Extract the (X, Y) coordinate from the center of the cell holding the provided text.  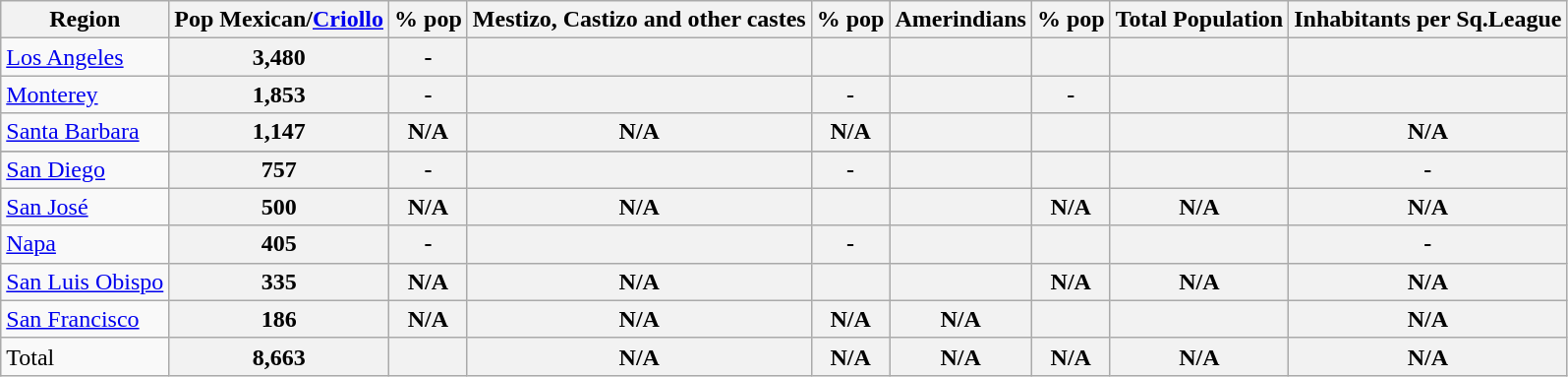
San Francisco (85, 319)
1,147 (279, 132)
8,663 (279, 356)
757 (279, 169)
Monterey (85, 94)
335 (279, 282)
Los Angeles (85, 57)
Pop Mexican/Criollo (279, 20)
Mestizo, Castizo and other castes (639, 20)
186 (279, 319)
San Diego (85, 169)
San Luis Obispo (85, 282)
Region (85, 20)
Santa Barbara (85, 132)
San José (85, 207)
3,480 (279, 57)
Total (85, 356)
Napa (85, 244)
405 (279, 244)
Amerindians (960, 20)
1,853 (279, 94)
500 (279, 207)
Inhabitants per Sq.League (1427, 20)
Total Population (1199, 20)
